Capture the cell that displays the provided text and extract its [x, y] central coordinate. 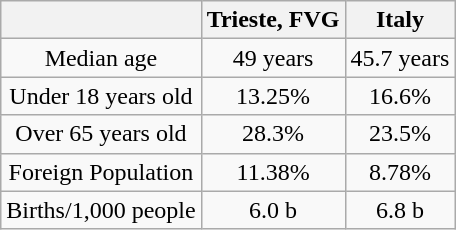
28.3% [273, 134]
Under 18 years old [101, 96]
6.8 b [400, 210]
8.78% [400, 172]
49 years [273, 58]
11.38% [273, 172]
45.7 years [400, 58]
6.0 b [273, 210]
Births/1,000 people [101, 210]
23.5% [400, 134]
13.25% [273, 96]
Over 65 years old [101, 134]
16.6% [400, 96]
Italy [400, 20]
Foreign Population [101, 172]
Trieste, FVG [273, 20]
Median age [101, 58]
